Locate the cell with the specified text and output its [x, y] center coordinate. 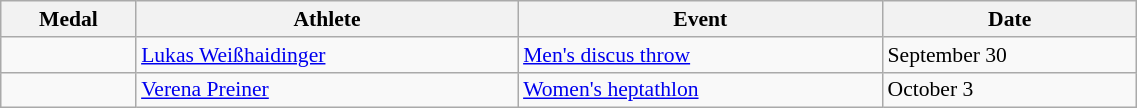
Verena Preiner [327, 90]
Date [1010, 19]
September 30 [1010, 55]
October 3 [1010, 90]
Event [700, 19]
Women's heptathlon [700, 90]
Medal [68, 19]
Athlete [327, 19]
Men's discus throw [700, 55]
Lukas Weißhaidinger [327, 55]
